For the text-containing cell, return its midpoint in (x, y) coordinate format. 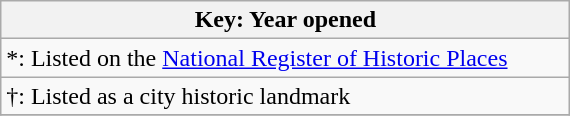
Key: Year opened (286, 20)
*: Listed on the National Register of Historic Places (286, 58)
†: Listed as a city historic landmark (286, 96)
